Extract the [X, Y] coordinate from the center of the cell holding the provided text.  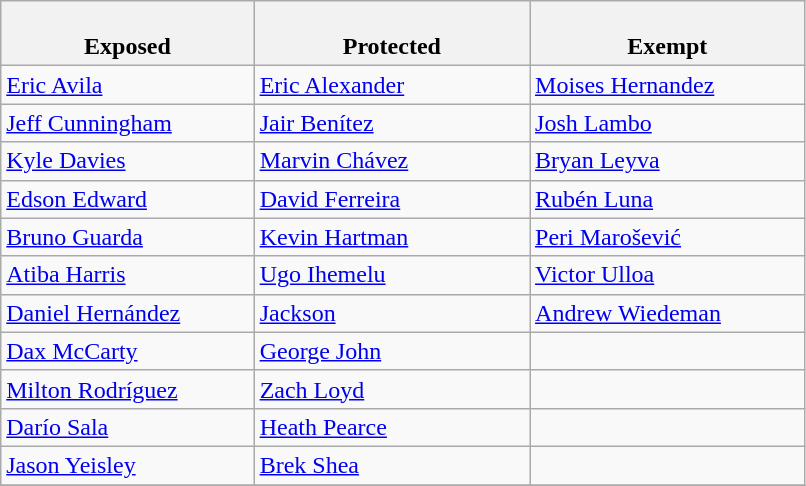
Daniel Hernández [128, 313]
Jair Benítez [392, 123]
Josh Lambo [668, 123]
Ugo Ihemelu [392, 275]
Andrew Wiedeman [668, 313]
Brek Shea [392, 465]
Protected [392, 34]
Moises Hernandez [668, 85]
Jason Yeisley [128, 465]
Exempt [668, 34]
Zach Loyd [392, 389]
Kevin Hartman [392, 237]
Dax McCarty [128, 351]
Bryan Leyva [668, 161]
Kyle Davies [128, 161]
Jackson [392, 313]
Bruno Guarda [128, 237]
George John [392, 351]
Heath Pearce [392, 427]
Atiba Harris [128, 275]
Edson Edward [128, 199]
Eric Alexander [392, 85]
David Ferreira [392, 199]
Rubén Luna [668, 199]
Marvin Chávez [392, 161]
Darío Sala [128, 427]
Peri Marošević [668, 237]
Exposed [128, 34]
Jeff Cunningham [128, 123]
Milton Rodríguez [128, 389]
Victor Ulloa [668, 275]
Eric Avila [128, 85]
